Determine the (X, Y) coordinate at the center of the cell enclosing the given text.  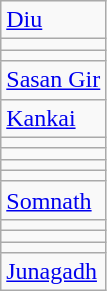
Junagadh (54, 272)
Sasan Gir (54, 80)
Kankai (54, 118)
Diu (54, 20)
Somnath (54, 200)
